Find where the given text appears and provide that cell's center as [X, Y] coordinate. 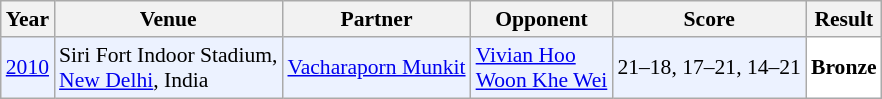
Result [844, 19]
Vivian Hoo Woon Khe Wei [542, 68]
Year [28, 19]
2010 [28, 68]
Venue [168, 19]
Score [709, 19]
Opponent [542, 19]
21–18, 17–21, 14–21 [709, 68]
Vacharaporn Munkit [376, 68]
Siri Fort Indoor Stadium,New Delhi, India [168, 68]
Bronze [844, 68]
Partner [376, 19]
